Determine the (X, Y) coordinate at the center of the cell enclosing the given text.  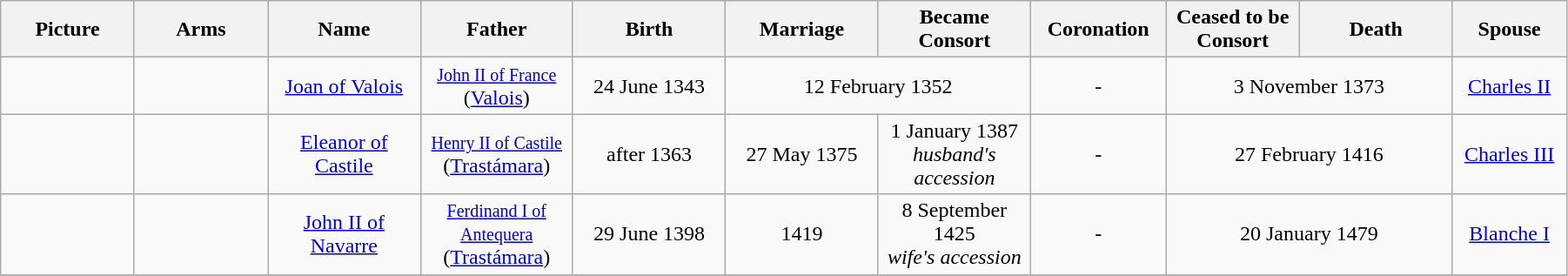
Birth (649, 30)
Arms (200, 30)
Spouse (1510, 30)
27 May 1375 (802, 154)
Father (496, 30)
Henry II of Castile(Trastámara) (496, 154)
Joan of Valois (345, 85)
Ferdinand I of Antequera (Trastámara) (496, 234)
Eleanor of Castile (345, 154)
3 November 1373 (1309, 85)
Coronation (1098, 30)
John II of France(Valois) (496, 85)
20 January 1479 (1309, 234)
Charles III (1510, 154)
12 February 1352 (879, 85)
1 January 1387husband's accession (954, 154)
Picture (68, 30)
Name (345, 30)
1419 (802, 234)
27 February 1416 (1309, 154)
8 September 1425wife's accession (954, 234)
Death (1375, 30)
after 1363 (649, 154)
Charles II (1510, 85)
Blanche I (1510, 234)
John II of Navarre (345, 234)
29 June 1398 (649, 234)
24 June 1343 (649, 85)
Marriage (802, 30)
Ceased to be Consort (1232, 30)
Became Consort (954, 30)
